Identify which cell holds the provided text, then report its [x, y] central coordinate. 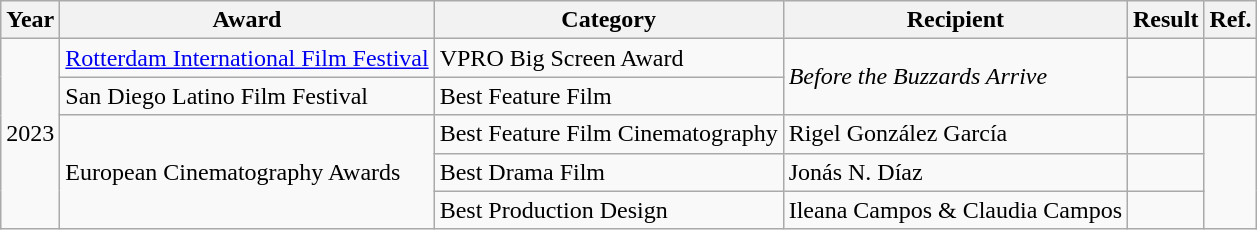
Best Production Design [608, 210]
Best Feature Film [608, 96]
San Diego Latino Film Festival [247, 96]
Category [608, 20]
Award [247, 20]
Jonás N. Díaz [955, 172]
Best Feature Film Cinematography [608, 134]
Result [1166, 20]
Year [30, 20]
Rigel González García [955, 134]
European Cinematography Awards [247, 172]
Recipient [955, 20]
2023 [30, 134]
VPRO Big Screen Award [608, 58]
Ref. [1230, 20]
Ileana Campos & Claudia Campos [955, 210]
Best Drama Film [608, 172]
Rotterdam International Film Festival [247, 58]
Before the Buzzards Arrive [955, 77]
